Pinpoint the cell where the given text exists, returning its (x, y) midpoint coordinate. 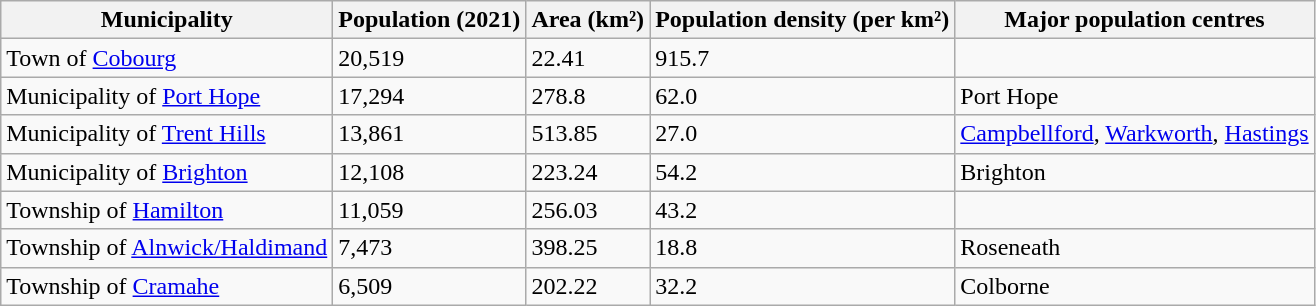
22.41 (588, 58)
32.2 (802, 286)
17,294 (430, 96)
398.25 (588, 248)
20,519 (430, 58)
915.7 (802, 58)
Brighton (1134, 172)
Area (km²) (588, 20)
18.8 (802, 248)
12,108 (430, 172)
Municipality of Port Hope (167, 96)
54.2 (802, 172)
Municipality (167, 20)
513.85 (588, 134)
Town of Cobourg (167, 58)
11,059 (430, 210)
Population density (per km²) (802, 20)
62.0 (802, 96)
Population (2021) (430, 20)
256.03 (588, 210)
202.22 (588, 286)
Campbellford, Warkworth, Hastings (1134, 134)
Port Hope (1134, 96)
43.2 (802, 210)
Municipality of Brighton (167, 172)
13,861 (430, 134)
Township of Cramahe (167, 286)
Township of Alnwick/Haldimand (167, 248)
Colborne (1134, 286)
Municipality of Trent Hills (167, 134)
223.24 (588, 172)
Major population centres (1134, 20)
7,473 (430, 248)
6,509 (430, 286)
Roseneath (1134, 248)
Township of Hamilton (167, 210)
27.0 (802, 134)
278.8 (588, 96)
